Output the [X, Y] coordinate of the center of the cell containing the given text.  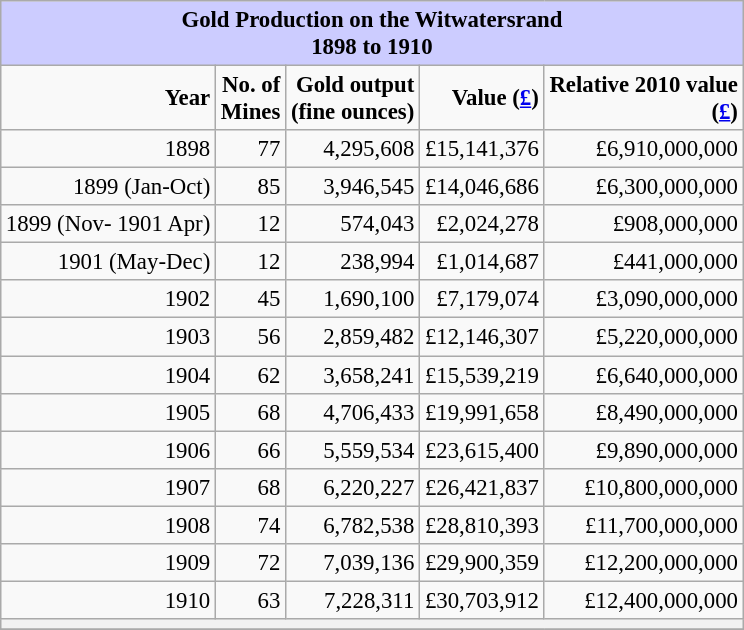
£23,615,400 [482, 450]
1898 [108, 149]
4,706,433 [353, 412]
1899 (Nov- 1901 Apr) [108, 224]
Gold output(fine ounces) [353, 98]
Value (£) [482, 98]
£30,703,912 [482, 600]
574,043 [353, 224]
£441,000,000 [644, 262]
85 [251, 187]
74 [251, 525]
£10,800,000,000 [644, 487]
1902 [108, 299]
72 [251, 562]
2,859,482 [353, 337]
1907 [108, 487]
£2,024,278 [482, 224]
1899 (Jan-Oct) [108, 187]
1901 (May-Dec) [108, 262]
£11,700,000,000 [644, 525]
£6,300,000,000 [644, 187]
1905 [108, 412]
£908,000,000 [644, 224]
£15,539,219 [482, 375]
62 [251, 375]
3,946,545 [353, 187]
£12,146,307 [482, 337]
45 [251, 299]
£28,810,393 [482, 525]
£26,421,837 [482, 487]
6,782,538 [353, 525]
238,994 [353, 262]
1,690,100 [353, 299]
1904 [108, 375]
7,039,136 [353, 562]
1903 [108, 337]
£19,991,658 [482, 412]
£7,179,074 [482, 299]
3,658,241 [353, 375]
1908 [108, 525]
6,220,227 [353, 487]
66 [251, 450]
77 [251, 149]
56 [251, 337]
£12,200,000,000 [644, 562]
1909 [108, 562]
7,228,311 [353, 600]
£15,141,376 [482, 149]
£12,400,000,000 [644, 600]
£14,046,686 [482, 187]
5,559,534 [353, 450]
£29,900,359 [482, 562]
No. of Mines [251, 98]
Gold Production on the Witwatersrand 1898 to 1910 [372, 34]
£1,014,687 [482, 262]
£3,090,000,000 [644, 299]
£9,890,000,000 [644, 450]
£6,910,000,000 [644, 149]
1910 [108, 600]
63 [251, 600]
Relative 2010 value (£) [644, 98]
£6,640,000,000 [644, 375]
£8,490,000,000 [644, 412]
£5,220,000,000 [644, 337]
4,295,608 [353, 149]
Year [108, 98]
1906 [108, 450]
